Return [X, Y] of the center of cell containing provided text 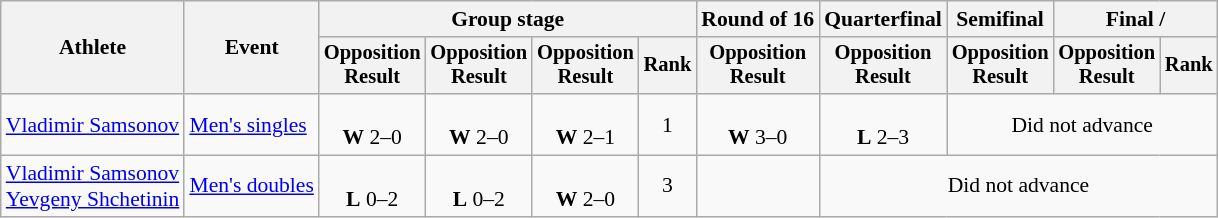
Athlete [93, 48]
W 3–0 [758, 124]
Group stage [508, 19]
W 2–1 [586, 124]
3 [668, 186]
Semifinal [1000, 19]
L 2–3 [883, 124]
Round of 16 [758, 19]
Quarterfinal [883, 19]
Men's doubles [252, 186]
Final / [1135, 19]
1 [668, 124]
Vladimir SamsonovYevgeny Shchetinin [93, 186]
Vladimir Samsonov [93, 124]
Event [252, 48]
Men's singles [252, 124]
